Detect which cell encompasses the target text, then output its (x, y) center coordinate. 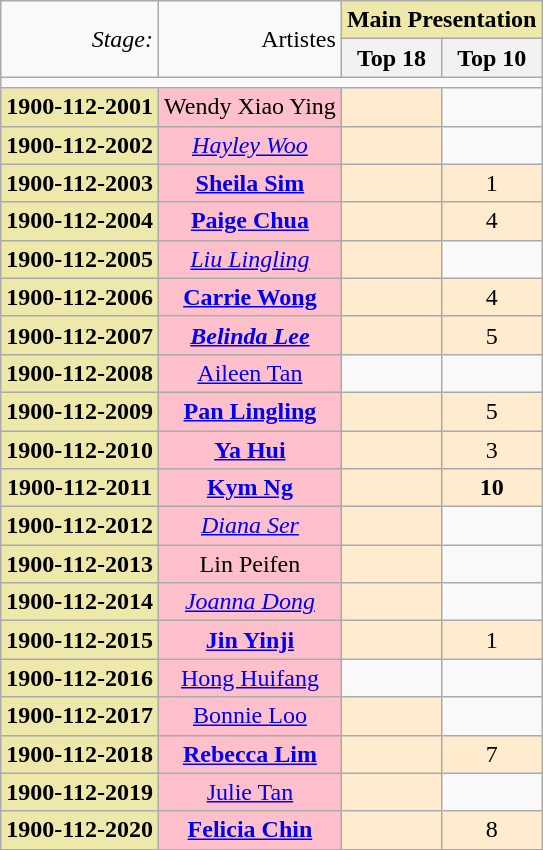
1900-112-2003 (80, 183)
Lin Peifen (250, 564)
Main Presentation (442, 20)
1900-112-2017 (80, 716)
1900-112-2001 (80, 107)
1900-112-2007 (80, 335)
Sheila Sim (250, 183)
1900-112-2016 (80, 678)
Kym Ng (250, 488)
Paige Chua (250, 221)
1900-112-2006 (80, 297)
Wendy Xiao Ying (250, 107)
1900-112-2010 (80, 449)
1900-112-2005 (80, 259)
Jin Yinji (250, 640)
1900-112-2009 (80, 411)
Artistes (250, 39)
Top 10 (492, 58)
Hayley Woo (250, 145)
Felicia Chin (250, 830)
Stage: (80, 39)
1900-112-2020 (80, 830)
Pan Lingling (250, 411)
Julie Tan (250, 792)
1900-112-2011 (80, 488)
1900-112-2018 (80, 754)
1900-112-2004 (80, 221)
Ya Hui (250, 449)
1900-112-2002 (80, 145)
Hong Huifang (250, 678)
Rebecca Lim (250, 754)
1900-112-2015 (80, 640)
Joanna Dong (250, 602)
10 (492, 488)
7 (492, 754)
1900-112-2008 (80, 373)
1900-112-2013 (80, 564)
Carrie Wong (250, 297)
Belinda Lee (250, 335)
8 (492, 830)
3 (492, 449)
Top 18 (391, 58)
1900-112-2019 (80, 792)
Diana Ser (250, 526)
Bonnie Loo (250, 716)
1900-112-2014 (80, 602)
1900-112-2012 (80, 526)
Liu Lingling (250, 259)
Aileen Tan (250, 373)
